Provide the [X, Y] coordinate of the cell's center where the given text is located.  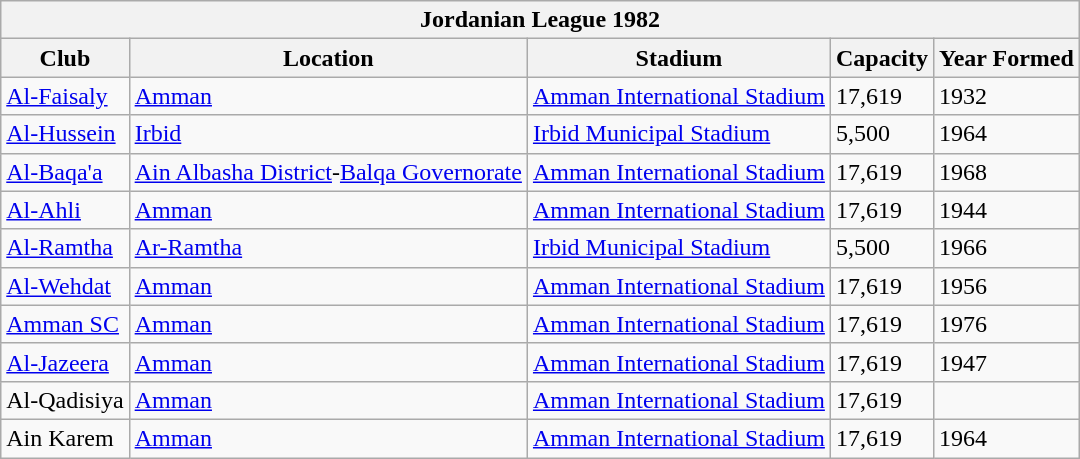
Amman SC [65, 324]
Al-Wehdat [65, 286]
Ain Albasha District-Balqa Governorate [328, 172]
Irbid [328, 134]
Club [65, 58]
1968 [1006, 172]
Al-Baqa'a [65, 172]
Stadium [678, 58]
Al-Jazeera [65, 362]
Al-Qadisiya [65, 400]
1947 [1006, 362]
1976 [1006, 324]
1932 [1006, 96]
Al-Hussein [65, 134]
Al-Faisaly [65, 96]
Location [328, 58]
Al-Ramtha [65, 248]
Capacity [882, 58]
Jordanian League 1982 [540, 20]
Year Formed [1006, 58]
1944 [1006, 210]
1966 [1006, 248]
Ar-Ramtha [328, 248]
1956 [1006, 286]
Al-Ahli [65, 210]
Ain Karem [65, 438]
